Identify which cell holds the provided text, then report its [x, y] central coordinate. 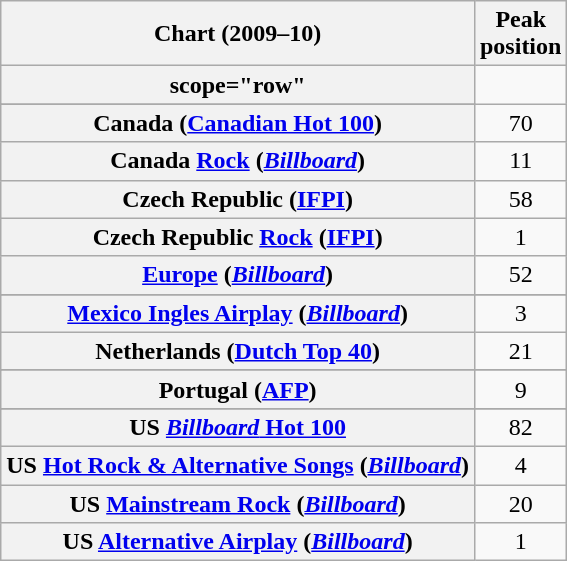
Canada Rock (Billboard) [238, 161]
Portugal (AFP) [238, 389]
Czech Republic Rock (IFPI) [238, 237]
Netherlands (Dutch Top 40) [238, 351]
9 [520, 389]
US Hot Rock & Alternative Songs (Billboard) [238, 465]
US Mainstream Rock (Billboard) [238, 503]
Europe (Billboard) [238, 275]
scope="row" [238, 85]
3 [520, 313]
US Alternative Airplay (Billboard) [238, 542]
21 [520, 351]
Czech Republic (IFPI) [238, 199]
20 [520, 503]
4 [520, 465]
58 [520, 199]
Canada (Canadian Hot 100) [238, 123]
Peakposition [520, 34]
US Billboard Hot 100 [238, 427]
70 [520, 123]
Chart (2009–10) [238, 34]
11 [520, 161]
82 [520, 427]
Mexico Ingles Airplay (Billboard) [238, 313]
52 [520, 275]
